Return the [X, Y] coordinate for the center point of the cell that contains the specified text.  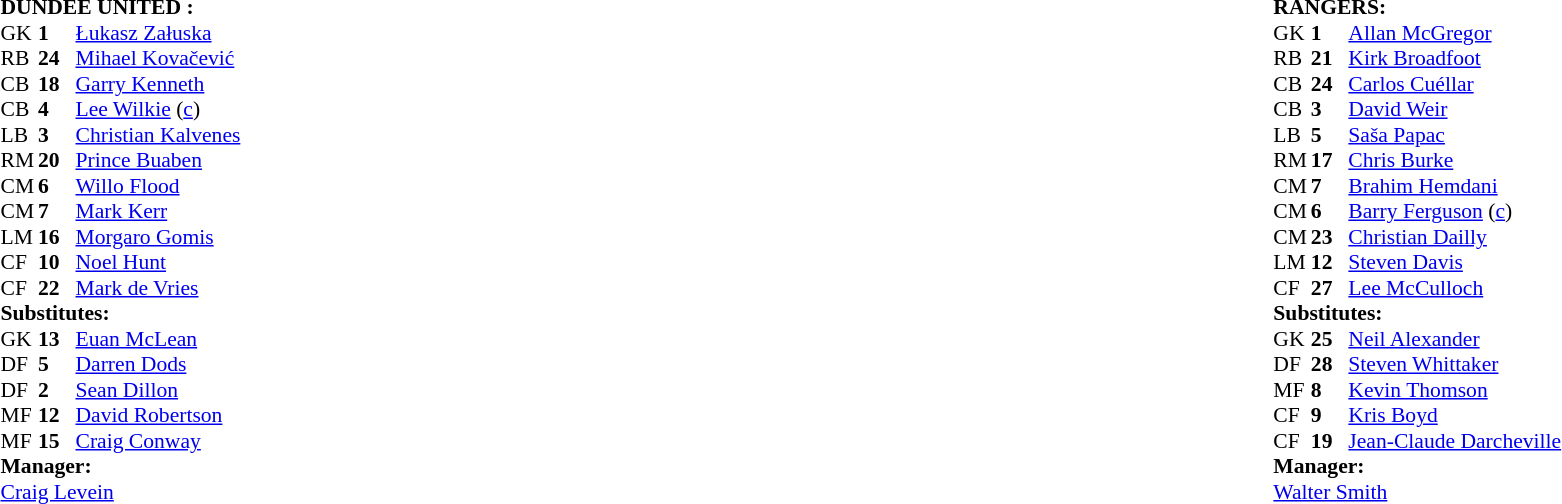
4 [57, 109]
13 [57, 339]
Kirk Broadfoot [1454, 59]
Mark de Vries [158, 288]
Kris Boyd [1454, 415]
Carlos Cuéllar [1454, 84]
9 [1330, 415]
Garry Kenneth [158, 84]
25 [1330, 339]
19 [1330, 441]
Jean-Claude Darcheville [1454, 441]
Christian Dailly [1454, 237]
Christian Kalvenes [158, 135]
2 [57, 390]
28 [1330, 365]
Prince Buaben [158, 161]
Lee McCulloch [1454, 288]
Mihael Kovačević [158, 59]
22 [57, 288]
10 [57, 263]
Darren Dods [158, 365]
15 [57, 441]
Saša Papac [1454, 135]
Mark Kerr [158, 211]
Craig Conway [158, 441]
Steven Davis [1454, 263]
Kevin Thomson [1454, 390]
23 [1330, 237]
Willo Flood [158, 186]
Steven Whittaker [1454, 365]
Noel Hunt [158, 263]
17 [1330, 161]
Sean Dillon [158, 390]
20 [57, 161]
18 [57, 84]
Barry Ferguson (c) [1454, 211]
Allan McGregor [1454, 33]
21 [1330, 59]
David Weir [1454, 109]
Chris Burke [1454, 161]
Brahim Hemdani [1454, 186]
Morgaro Gomis [158, 237]
16 [57, 237]
27 [1330, 288]
David Robertson [158, 415]
8 [1330, 390]
Neil Alexander [1454, 339]
Łukasz Załuska [158, 33]
Lee Wilkie (c) [158, 109]
Euan McLean [158, 339]
